Return the [x, y] coordinate for the center point of the cell that contains the specified text.  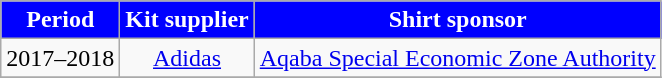
Shirt sponsor [458, 20]
Kit supplier [187, 20]
Adidas [187, 58]
Aqaba Special Economic Zone Authority [458, 58]
2017–2018 [60, 58]
Period [60, 20]
